Capture the cell that displays the provided text and extract its [x, y] central coordinate. 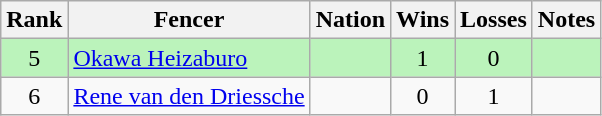
Rank [34, 20]
Wins [423, 20]
Fencer [189, 20]
Losses [494, 20]
6 [34, 96]
Nation [350, 20]
Rene van den Driessche [189, 96]
Okawa Heizaburo [189, 58]
5 [34, 58]
Notes [566, 20]
